For the text-containing cell, return its midpoint in [x, y] coordinate format. 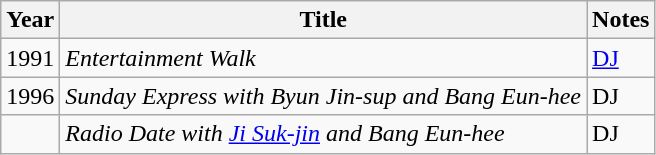
Entertainment Walk [324, 58]
1996 [30, 96]
Radio Date with Ji Suk-jin and Bang Eun-hee [324, 134]
Title [324, 20]
Year [30, 20]
1991 [30, 58]
Sunday Express with Byun Jin-sup and Bang Eun-hee [324, 96]
Notes [621, 20]
